Return (x, y) of the center of cell containing provided text 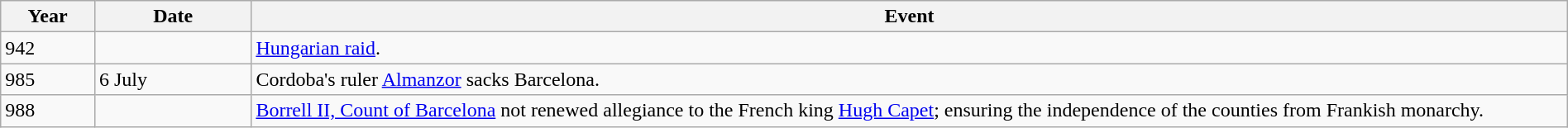
Event (910, 17)
Date (172, 17)
985 (48, 79)
942 (48, 48)
6 July (172, 79)
Hungarian raid. (910, 48)
Year (48, 17)
Cordoba's ruler Almanzor sacks Barcelona. (910, 79)
988 (48, 111)
